For the text-containing cell, return its midpoint in (x, y) coordinate format. 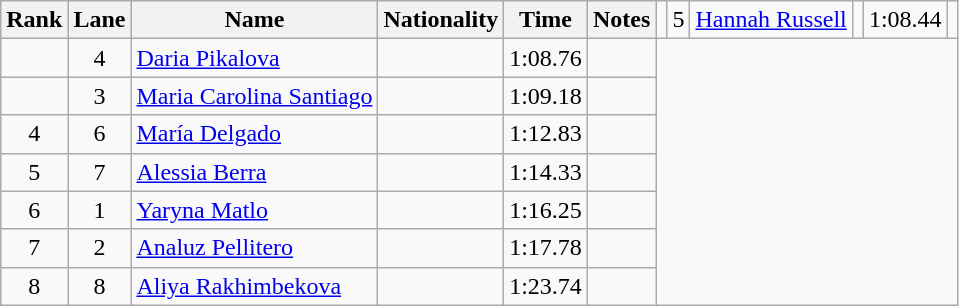
2 (100, 248)
Rank (34, 20)
Maria Carolina Santiago (254, 96)
Name (254, 20)
María Delgado (254, 134)
Yaryna Matlo (254, 210)
1:14.33 (546, 172)
1:17.78 (546, 248)
Nationality (441, 20)
Notes (621, 20)
1:12.83 (546, 134)
Daria Pikalova (254, 58)
1:09.18 (546, 96)
1:23.74 (546, 286)
Analuz Pellitero (254, 248)
1:08.76 (546, 58)
Hannah Russell (771, 20)
Lane (100, 20)
3 (100, 96)
1 (100, 210)
Aliya Rakhimbekova (254, 286)
1:16.25 (546, 210)
1:08.44 (905, 20)
Time (546, 20)
Alessia Berra (254, 172)
